Detect which cell encompasses the target text, then output its (X, Y) center coordinate. 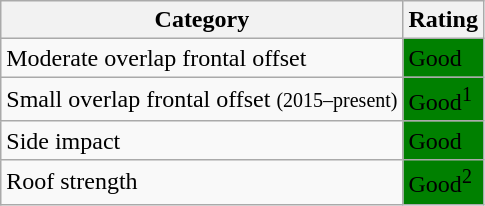
Rating (443, 20)
Roof strength (202, 182)
Moderate overlap frontal offset (202, 58)
Good2 (443, 182)
Side impact (202, 140)
Small overlap frontal offset (2015–present) (202, 100)
Good1 (443, 100)
Category (202, 20)
